Identify which cell holds the provided text, then report its [X, Y] central coordinate. 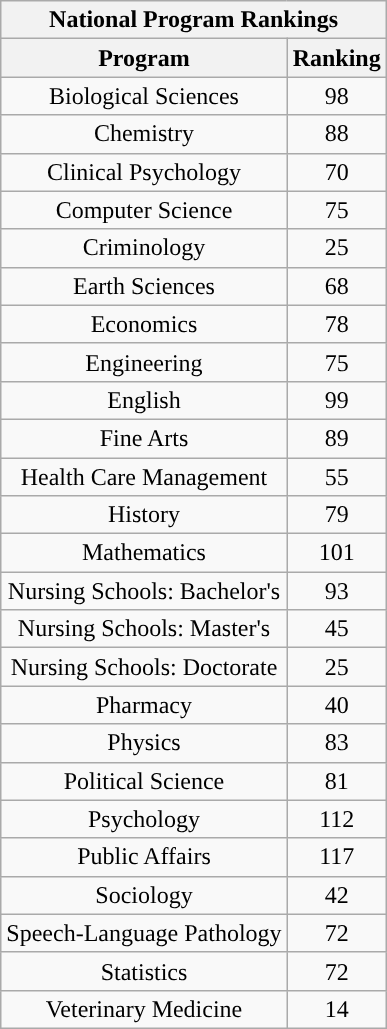
Nursing Schools: Doctorate [144, 667]
40 [336, 705]
Speech-Language Pathology [144, 933]
Psychology [144, 819]
Chemistry [144, 134]
Political Science [144, 781]
83 [336, 743]
Nursing Schools: Bachelor's [144, 591]
Fine Arts [144, 438]
Nursing Schools: Master's [144, 629]
70 [336, 172]
Ranking [336, 58]
93 [336, 591]
101 [336, 553]
Veterinary Medicine [144, 1009]
Sociology [144, 895]
112 [336, 819]
89 [336, 438]
National Program Rankings [194, 20]
Biological Sciences [144, 96]
45 [336, 629]
99 [336, 400]
79 [336, 515]
Public Affairs [144, 857]
14 [336, 1009]
Statistics [144, 971]
Mathematics [144, 553]
42 [336, 895]
Computer Science [144, 210]
Criminology [144, 248]
Engineering [144, 362]
History [144, 515]
English [144, 400]
Health Care Management [144, 477]
Pharmacy [144, 705]
81 [336, 781]
88 [336, 134]
Economics [144, 324]
68 [336, 286]
Earth Sciences [144, 286]
55 [336, 477]
78 [336, 324]
117 [336, 857]
98 [336, 96]
Physics [144, 743]
Program [144, 58]
Clinical Psychology [144, 172]
